Pinpoint the cell where the given text exists, returning its [X, Y] midpoint coordinate. 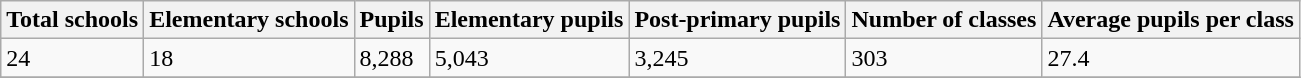
5,043 [529, 58]
27.4 [1171, 58]
24 [72, 58]
Average pupils per class [1171, 20]
Total schools [72, 20]
3,245 [738, 58]
Post-primary pupils [738, 20]
18 [249, 58]
Number of classes [944, 20]
Pupils [392, 20]
Elementary schools [249, 20]
303 [944, 58]
8,288 [392, 58]
Elementary pupils [529, 20]
